Identify which cell holds the provided text, then report its [x, y] central coordinate. 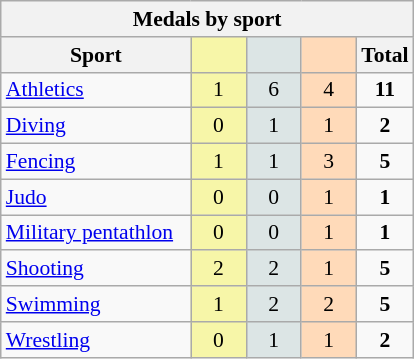
Diving [96, 126]
Sport [96, 55]
Judo [96, 197]
3 [328, 162]
Shooting [96, 269]
6 [274, 90]
Military pentathlon [96, 233]
Total [384, 55]
Athletics [96, 90]
Swimming [96, 304]
4 [328, 90]
Wrestling [96, 340]
Medals by sport [208, 19]
Fencing [96, 162]
11 [384, 90]
